Output the [X, Y] coordinate of the center of the cell containing the given text.  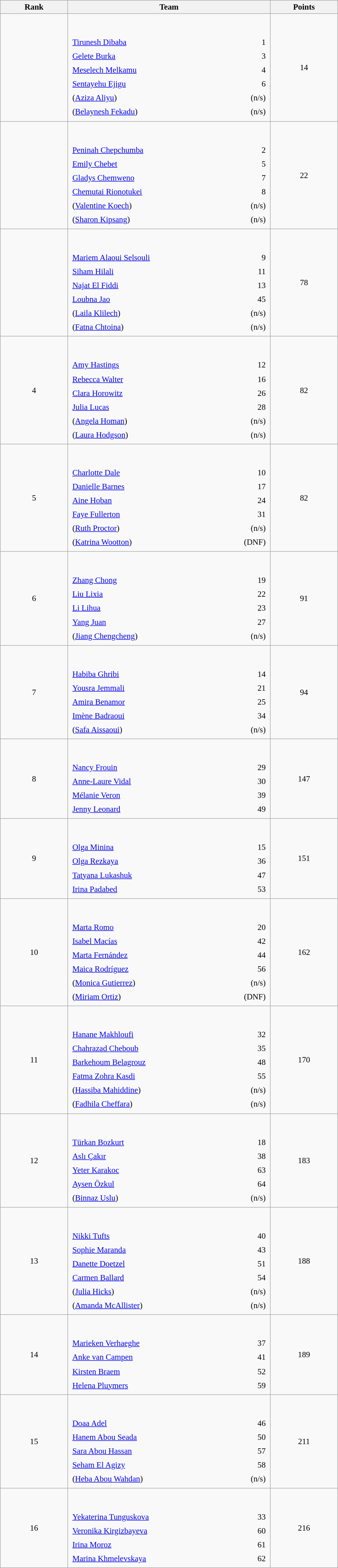
(Fadhila Cheffara) [150, 1104]
(Laura Hodgson) [145, 435]
Yekaterina Tunguskova [156, 1517]
40 [248, 1236]
36 [252, 861]
39 [252, 795]
Zhang Chong 19 Liu Lixia 22 Li Lihua 23 Yang Juan 27 (Jiang Chengcheng) (n/s) [169, 598]
48 [249, 1062]
Irina Moroz [156, 1545]
Danielle Barnes [140, 487]
17 [240, 487]
Barkehoum Belagrouz [150, 1062]
94 [304, 692]
27 [247, 622]
53 [252, 889]
91 [304, 598]
Marta Romo [142, 927]
(Amanda McAllister) [149, 1306]
Yeter Karakoc [144, 1170]
26 [245, 393]
55 [249, 1076]
Peninah Chepchumba 2 Emily Chebet 5 Gladys Chemweno 7 Chemutai Rionotukei 8 (Valentine Koech) (n/s) (Sharon Kipsang) (n/s) [169, 175]
Olga Minina 15 Olga Rezkaya 36 Tatyana Lukashuk 47 Irina Padabed 53 [169, 858]
Sara Abou Hassan [149, 1451]
183 [304, 1161]
Hanem Abou Seada [149, 1437]
60 [255, 1531]
52 [254, 1371]
Rank [34, 7]
Jenny Leonard [153, 809]
50 [248, 1437]
(Laila Klilech) [150, 313]
Marieken Verhaeghe 37 Anke van Campen 41 Kirsten Braem 52 Helena Pluymers 59 [169, 1355]
Charlotte Dale 10 Danielle Barnes 17 Aine Hoban 24 Faye Fullerton 31 (Ruth Proctor) (n/s) (Katrina Wootton) (DNF) [169, 498]
147 [304, 779]
Marieken Verhaeghe [155, 1343]
49 [252, 809]
(Julia Hicks) [149, 1291]
Isabel Macías [142, 941]
45 [249, 299]
Charlotte Dale [140, 472]
28 [245, 407]
57 [248, 1451]
Team [169, 7]
Peninah Chepchumba [149, 150]
29 [252, 768]
(Binnaz Uslu) [144, 1198]
(Jiang Chengcheng) [148, 636]
Tatyana Lukashuk [153, 875]
(Fatna Chtoina) [150, 327]
33 [255, 1517]
Doaa Adel [149, 1423]
46 [248, 1423]
Zhang Chong [148, 580]
Yekaterina Tunguskova 33 Veronika Kirgizbayeva 60 Irina Moroz 61 Marina Khmelevskaya 62 [169, 1528]
59 [254, 1385]
Nikki Tufts [149, 1236]
Maica Rodríguez [142, 969]
38 [243, 1156]
Irina Padabed [153, 889]
(Safa Aissaoui) [144, 730]
Clara Horowitz [145, 393]
(Hassiba Mahiddine) [150, 1090]
(Belaynesh Fekadu) [148, 112]
Amira Benamor [144, 702]
(Ruth Proctor) [140, 528]
Gladys Chemweno [149, 178]
24 [240, 501]
Sophie Maranda [149, 1250]
Danette Doetzel [149, 1264]
Türkan Bozkurt [144, 1142]
188 [304, 1261]
Olga Minina [153, 847]
35 [249, 1049]
1 [247, 42]
Siham Hilali [150, 271]
Mariem Alaoui Selsouli 9 Siham Hilali 11 Najat El Fiddi 13 Loubna Jao 45 (Laila Klilech) (n/s) (Fatna Chtoina) (n/s) [169, 283]
Hanane Makhloufi [150, 1035]
Anke van Campen [155, 1357]
56 [241, 969]
Mariem Alaoui Selsouli [150, 257]
Veronika Kirgizbayeva [156, 1531]
19 [247, 580]
Li Lihua [148, 608]
Aslı Çakır [144, 1156]
Fatma Zohra Kasdi [150, 1076]
Marina Khmelevskaya [156, 1559]
Sentayehu Ejigu [148, 84]
Yang Juan [148, 622]
43 [248, 1250]
Marta Fernández [142, 955]
(Angela Homan) [145, 421]
Doaa Adel 46 Hanem Abou Seada 50 Sara Abou Hassan 57 Seham El Agizy 58 (Heba Abou Wahdan) (n/s) [169, 1441]
Points [304, 7]
51 [248, 1264]
2 [248, 150]
211 [304, 1441]
151 [304, 858]
Olga Rezkaya [153, 861]
Nancy Frouin 29 Anne-Laure Vidal 30 Mélanie Veron 39 Jenny Leonard 49 [169, 779]
31 [240, 514]
Habiba Ghribi [144, 674]
Najat El Fiddi [150, 285]
Rebecca Walter [145, 379]
34 [243, 716]
189 [304, 1355]
(Aziza Aliyu) [148, 98]
(Katrina Wootton) [140, 542]
Mélanie Veron [153, 795]
37 [254, 1343]
41 [254, 1357]
Chemutai Rionotukei [149, 192]
Faye Fullerton [140, 514]
216 [304, 1528]
21 [243, 688]
Chahrazad Cheboub [150, 1049]
58 [248, 1465]
Habiba Ghribi 14 Yousra Jemmali 21 Amira Benamor 25 Imène Badraoui 34 (Safa Aissaoui) (n/s) [169, 692]
23 [247, 608]
Imène Badraoui [144, 716]
30 [252, 782]
Amy Hastings [145, 365]
78 [304, 283]
32 [249, 1035]
Yousra Jemmali [144, 688]
(Monica Gutierrez) [142, 983]
61 [255, 1545]
64 [243, 1184]
62 [255, 1559]
Julia Lucas [145, 407]
Carmen Ballard [149, 1277]
Hanane Makhloufi 32 Chahrazad Cheboub 35 Barkehoum Belagrouz 48 Fatma Zohra Kasdi 55 (Hassiba Mahiddine) (n/s) (Fadhila Cheffara) (n/s) [169, 1060]
Aine Hoban [140, 501]
(Heba Abou Wahdan) [149, 1479]
(Miriam Ortiz) [142, 997]
Amy Hastings 12 Rebecca Walter 16 Clara Horowitz 26 Julia Lucas 28 (Angela Homan) (n/s) (Laura Hodgson) (n/s) [169, 390]
20 [241, 927]
18 [243, 1142]
Nancy Frouin [153, 768]
Emily Chebet [149, 164]
Aysen Özkul [144, 1184]
25 [243, 702]
Nikki Tufts 40 Sophie Maranda 43 Danette Doetzel 51 Carmen Ballard 54 (Julia Hicks) (n/s) (Amanda McAllister) (n/s) [169, 1261]
Anne-Laure Vidal [153, 782]
Marta Romo 20 Isabel Macías 42 Marta Fernández 44 Maica Rodríguez 56 (Monica Gutierrez) (n/s) (Miriam Ortiz) (DNF) [169, 952]
Tirunesh Dibaba 1 Gelete Burka 3 Meselech Melkamu 4 Sentayehu Ejigu 6 (Aziza Aliyu) (n/s) (Belaynesh Fekadu) (n/s) [169, 68]
170 [304, 1060]
Gelete Burka [148, 56]
Meselech Melkamu [148, 70]
44 [241, 955]
47 [252, 875]
162 [304, 952]
Helena Pluymers [155, 1385]
54 [248, 1277]
Kirsten Braem [155, 1371]
Türkan Bozkurt 18 Aslı Çakır 38 Yeter Karakoc 63 Aysen Özkul 64 (Binnaz Uslu) (n/s) [169, 1161]
63 [243, 1170]
3 [247, 56]
(Valentine Koech) [149, 205]
Loubna Jao [150, 299]
Seham El Agizy [149, 1465]
(Sharon Kipsang) [149, 219]
Tirunesh Dibaba [148, 42]
42 [241, 941]
Liu Lixia [148, 594]
